Return (x, y) of the center of cell containing provided text 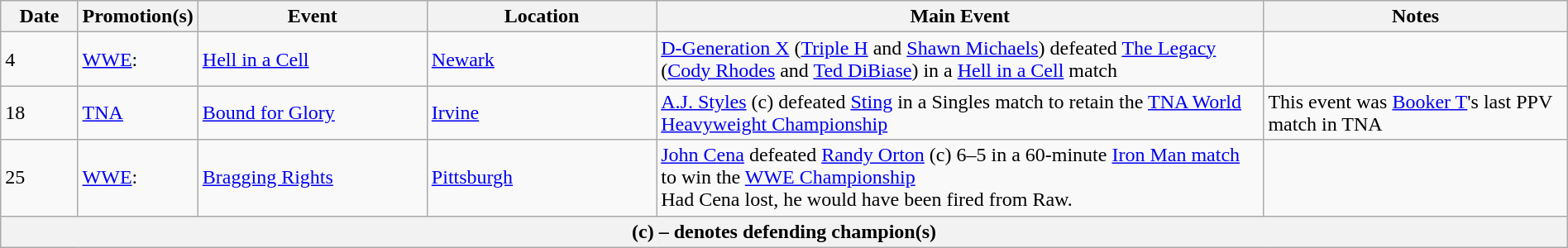
This event was Booker T's last PPV match in TNA (1416, 112)
Event (313, 17)
Notes (1416, 17)
(c) – denotes defending champion(s) (784, 231)
D-Generation X (Triple H and Shawn Michaels) defeated The Legacy (Cody Rhodes and Ted DiBiase) in a Hell in a Cell match (960, 60)
25 (40, 178)
Irvine (541, 112)
Hell in a Cell (313, 60)
Location (541, 17)
18 (40, 112)
Bragging Rights (313, 178)
Pittsburgh (541, 178)
Promotion(s) (137, 17)
Main Event (960, 17)
Newark (541, 60)
Date (40, 17)
4 (40, 60)
Bound for Glory (313, 112)
TNA (137, 112)
A.J. Styles (c) defeated Sting in a Singles match to retain the TNA World Heavyweight Championship (960, 112)
John Cena defeated Randy Orton (c) 6–5 in a 60-minute Iron Man match to win the WWE ChampionshipHad Cena lost, he would have been fired from Raw. (960, 178)
